For the text-containing cell, return its midpoint in [X, Y] coordinate format. 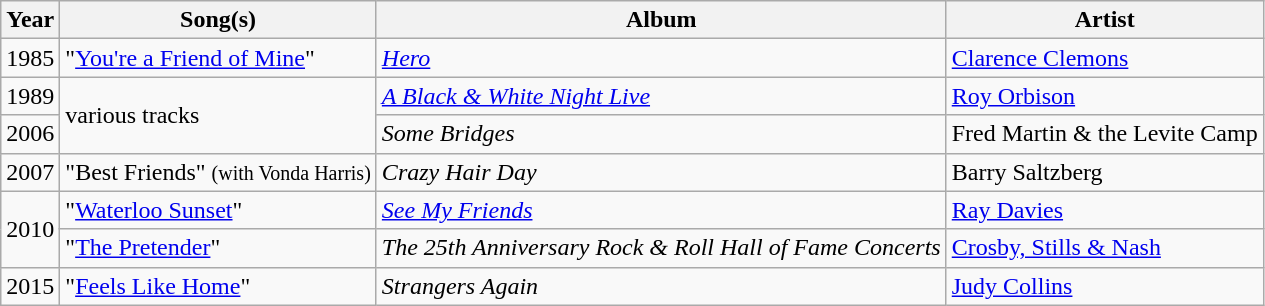
Strangers Again [661, 286]
Crazy Hair Day [661, 172]
"Feels Like Home" [218, 286]
See My Friends [661, 210]
Roy Orbison [1104, 96]
Judy Collins [1104, 286]
"The Pretender" [218, 248]
"Waterloo Sunset" [218, 210]
2006 [30, 134]
"Best Friends" (with Vonda Harris) [218, 172]
Album [661, 20]
1989 [30, 96]
Barry Saltzberg [1104, 172]
Fred Martin & the Levite Camp [1104, 134]
2015 [30, 286]
Ray Davies [1104, 210]
Year [30, 20]
2007 [30, 172]
The 25th Anniversary Rock & Roll Hall of Fame Concerts [661, 248]
Song(s) [218, 20]
1985 [30, 58]
Crosby, Stills & Nash [1104, 248]
Some Bridges [661, 134]
A Black & White Night Live [661, 96]
Clarence Clemons [1104, 58]
"You're a Friend of Mine" [218, 58]
Artist [1104, 20]
2010 [30, 229]
various tracks [218, 115]
Hero [661, 58]
